Pinpoint the cell where the given text exists, returning its [x, y] midpoint coordinate. 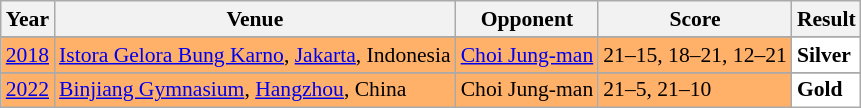
Score [695, 19]
2018 [28, 55]
Istora Gelora Bung Karno, Jakarta, Indonesia [255, 55]
Silver [826, 55]
Result [826, 19]
Year [28, 19]
Gold [826, 90]
21–5, 21–10 [695, 90]
Opponent [528, 19]
21–15, 18–21, 12–21 [695, 55]
Venue [255, 19]
Binjiang Gymnasium, Hangzhou, China [255, 90]
2022 [28, 90]
